Return the (x, y) coordinate for the center point of the cell that contains the specified text.  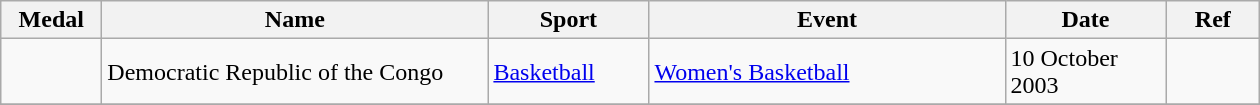
Date (1086, 20)
Women's Basketball (827, 72)
Ref (1213, 20)
10 October 2003 (1086, 72)
Basketball (568, 72)
Democratic Republic of the Congo (295, 72)
Name (295, 20)
Sport (568, 20)
Medal (52, 20)
Event (827, 20)
